Output the (x, y) coordinate of the center of the cell containing the given text.  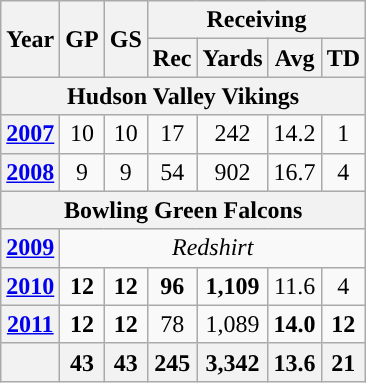
Rec (172, 58)
GS (126, 39)
11.6 (294, 286)
TD (343, 58)
16.7 (294, 172)
54 (172, 172)
1,089 (232, 324)
2011 (30, 324)
2007 (30, 134)
Year (30, 39)
14.2 (294, 134)
245 (172, 362)
2008 (30, 172)
Redshirt (213, 248)
GP (82, 39)
1,109 (232, 286)
242 (232, 134)
14.0 (294, 324)
Avg (294, 58)
Hudson Valley Vikings (184, 96)
902 (232, 172)
Bowling Green Falcons (184, 210)
13.6 (294, 362)
Yards (232, 58)
2009 (30, 248)
17 (172, 134)
78 (172, 324)
21 (343, 362)
3,342 (232, 362)
2010 (30, 286)
Receiving (256, 20)
1 (343, 134)
96 (172, 286)
